Extract the [x, y] coordinate from the center of the cell holding the provided text.  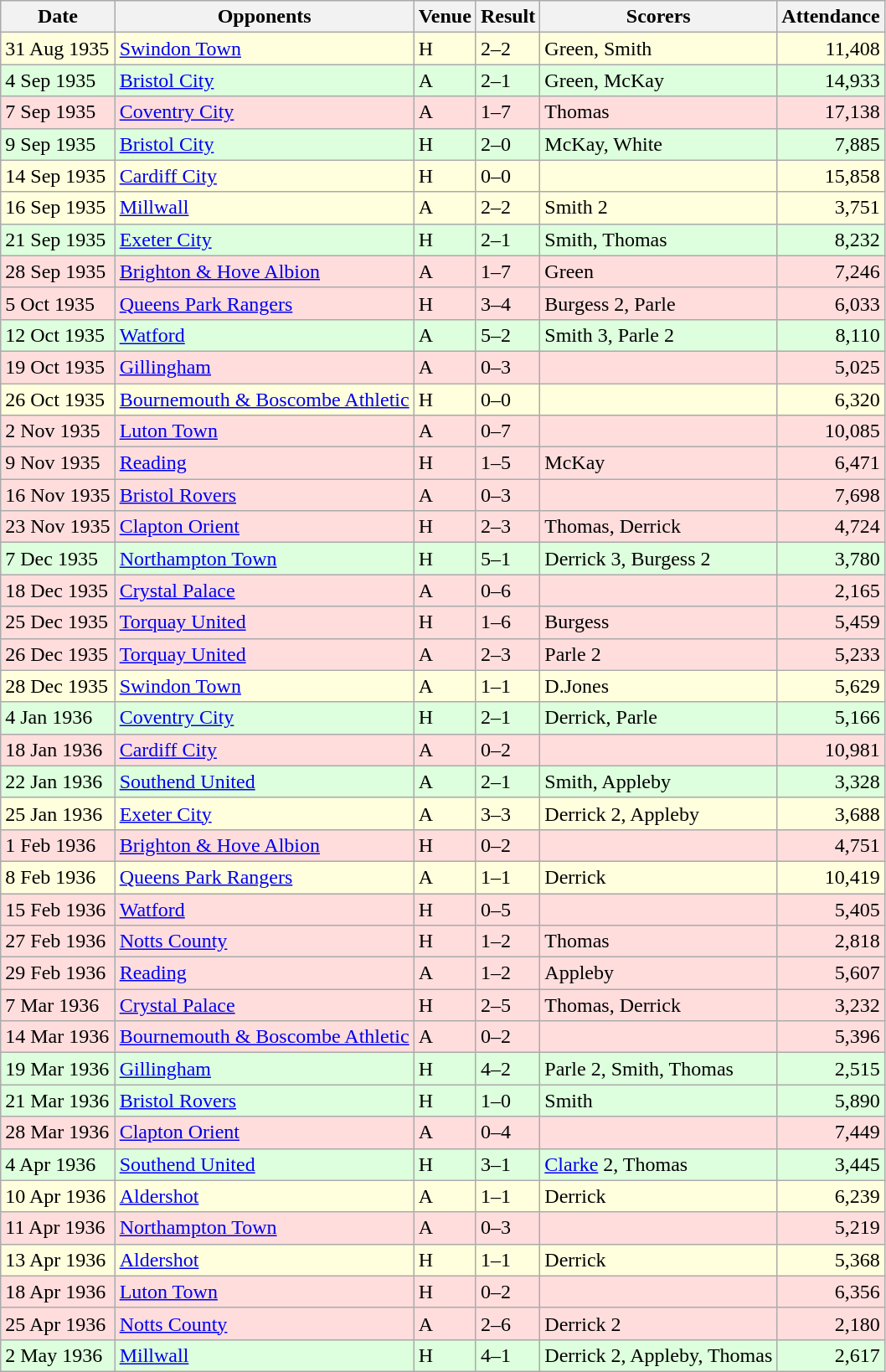
8,232 [831, 240]
11 Apr 1936 [58, 1228]
5,607 [831, 973]
3–3 [507, 813]
Derrick 3, Burgess 2 [658, 559]
7 Mar 1936 [58, 1005]
10,085 [831, 431]
27 Feb 1936 [58, 941]
D.Jones [658, 686]
3,232 [831, 1005]
5–2 [507, 335]
5,025 [831, 367]
16 Nov 1935 [58, 495]
5–1 [507, 559]
Green [658, 271]
18 Apr 1936 [58, 1292]
0–7 [507, 431]
0–6 [507, 591]
22 Jan 1936 [58, 781]
26 Oct 1935 [58, 400]
Appleby [658, 973]
3–1 [507, 1164]
2 Nov 1935 [58, 431]
15,858 [831, 176]
19 Mar 1936 [58, 1069]
Scorers [658, 17]
4 Sep 1935 [58, 80]
14,933 [831, 80]
14 Sep 1935 [58, 176]
23 Nov 1935 [58, 527]
Smith 2 [658, 208]
25 Dec 1935 [58, 622]
7 Dec 1935 [58, 559]
Parle 2, Smith, Thomas [658, 1069]
4 Apr 1936 [58, 1164]
Smith [658, 1101]
1–5 [507, 463]
8 Feb 1936 [58, 877]
7,449 [831, 1132]
7,246 [831, 271]
28 Sep 1935 [58, 271]
4 Jan 1936 [58, 718]
McKay, White [658, 144]
13 Apr 1936 [58, 1260]
18 Jan 1936 [58, 750]
7,698 [831, 495]
5,405 [831, 909]
2,165 [831, 591]
4–2 [507, 1069]
2,180 [831, 1323]
Result [507, 17]
Green, Smith [658, 49]
Smith 3, Parle 2 [658, 335]
29 Feb 1936 [58, 973]
Parle 2 [658, 654]
2–0 [507, 144]
Derrick 2, Appleby, Thomas [658, 1355]
25 Jan 1936 [58, 813]
1 Feb 1936 [58, 845]
21 Sep 1935 [58, 240]
Smith, Appleby [658, 781]
11,408 [831, 49]
10,981 [831, 750]
3,445 [831, 1164]
5,629 [831, 686]
Derrick, Parle [658, 718]
1–6 [507, 622]
5,459 [831, 622]
Venue [445, 17]
0–5 [507, 909]
3,328 [831, 781]
5,219 [831, 1228]
Green, McKay [658, 80]
4–1 [507, 1355]
6,239 [831, 1196]
15 Feb 1936 [58, 909]
5,396 [831, 1037]
2–5 [507, 1005]
8,110 [831, 335]
4,751 [831, 845]
2,818 [831, 941]
Attendance [831, 17]
1–0 [507, 1101]
4,724 [831, 527]
6,320 [831, 400]
7 Sep 1935 [58, 112]
Derrick 2, Appleby [658, 813]
21 Mar 1936 [58, 1101]
5,166 [831, 718]
McKay [658, 463]
10 Apr 1936 [58, 1196]
19 Oct 1935 [58, 367]
26 Dec 1935 [58, 654]
28 Dec 1935 [58, 686]
Smith, Thomas [658, 240]
2 May 1936 [58, 1355]
3,751 [831, 208]
2,617 [831, 1355]
5,368 [831, 1260]
9 Sep 1935 [58, 144]
14 Mar 1936 [58, 1037]
12 Oct 1935 [58, 335]
2–6 [507, 1323]
6,033 [831, 303]
7,885 [831, 144]
Burgess 2, Parle [658, 303]
18 Dec 1935 [58, 591]
0–4 [507, 1132]
Date [58, 17]
5,890 [831, 1101]
6,356 [831, 1292]
5,233 [831, 654]
6,471 [831, 463]
25 Apr 1936 [58, 1323]
Derrick 2 [658, 1323]
16 Sep 1935 [58, 208]
Opponents [265, 17]
10,419 [831, 877]
2,515 [831, 1069]
3–4 [507, 303]
Clarke 2, Thomas [658, 1164]
5 Oct 1935 [58, 303]
3,688 [831, 813]
17,138 [831, 112]
31 Aug 1935 [58, 49]
28 Mar 1936 [58, 1132]
Burgess [658, 622]
3,780 [831, 559]
9 Nov 1935 [58, 463]
